Locate the cell with the specified text and output its (X, Y) center coordinate. 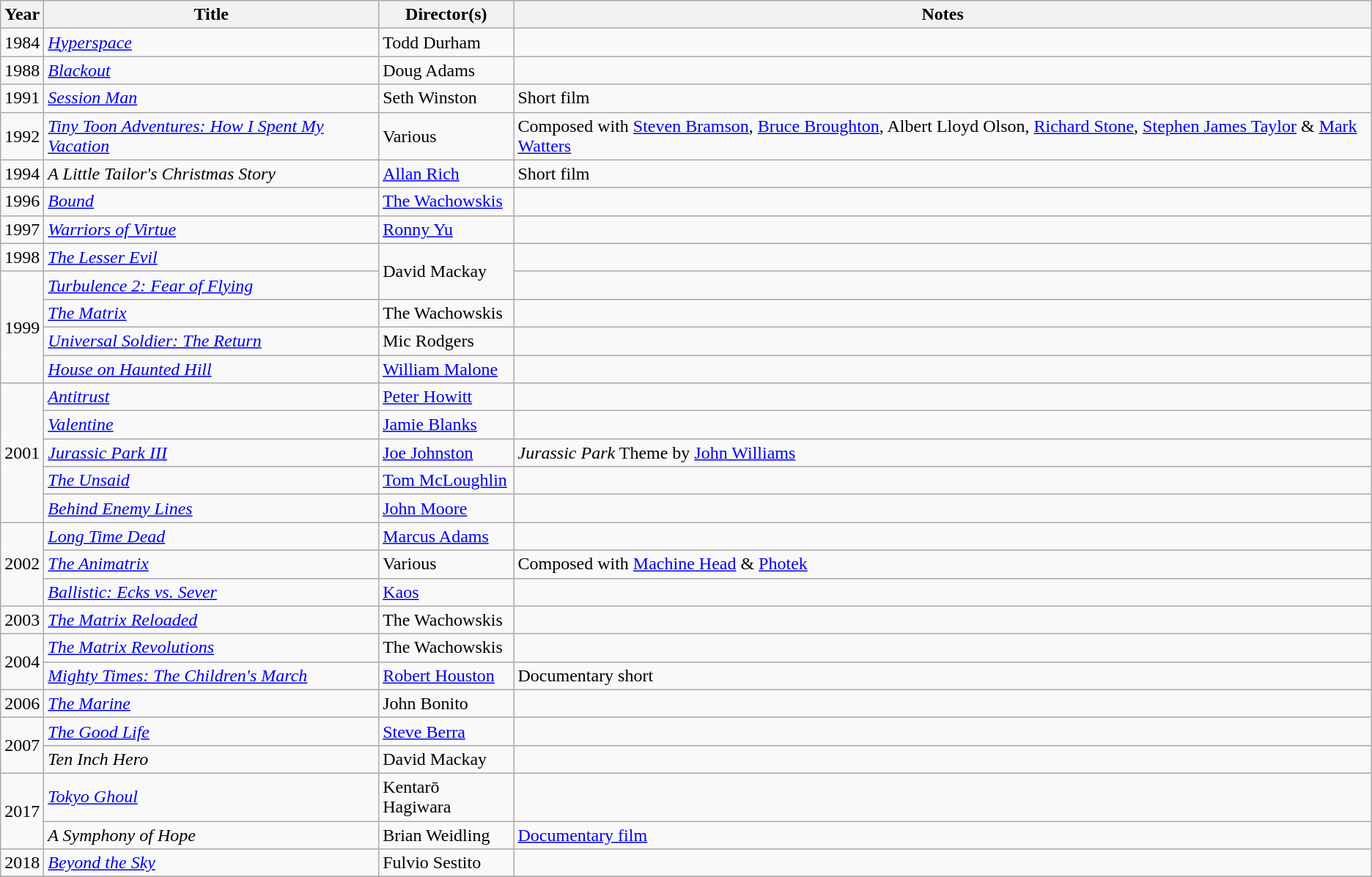
1997 (22, 229)
Ten Inch Hero (211, 759)
Behind Enemy Lines (211, 508)
Allan Rich (446, 174)
1988 (22, 70)
2018 (22, 863)
Universal Soldier: The Return (211, 341)
Tokyo Ghoul (211, 797)
Mighty Times: The Children's March (211, 676)
1999 (22, 327)
The Matrix (211, 313)
Warriors of Virtue (211, 229)
Todd Durham (446, 42)
Turbulence 2: Fear of Flying (211, 285)
2001 (22, 453)
Doug Adams (446, 70)
2007 (22, 745)
Documentary short (943, 676)
The Good Life (211, 731)
Tiny Toon Adventures: How I Spent My Vacation (211, 136)
Peter Howitt (446, 397)
1998 (22, 257)
Steve Berra (446, 731)
1992 (22, 136)
Year (22, 15)
The Marine (211, 703)
Jurassic Park III (211, 453)
William Malone (446, 369)
The Matrix Revolutions (211, 648)
Fulvio Sestito (446, 863)
A Symphony of Hope (211, 835)
Mic Rodgers (446, 341)
Marcus Adams (446, 536)
Notes (943, 15)
Brian Weidling (446, 835)
Composed with Machine Head & Photek (943, 564)
Seth Winston (446, 98)
Documentary film (943, 835)
Joe Johnston (446, 453)
1994 (22, 174)
Ronny Yu (446, 229)
Composed with Steven Bramson, Bruce Broughton, Albert Lloyd Olson, Richard Stone, Stephen James Taylor & Mark Watters (943, 136)
2004 (22, 662)
Ballistic: Ecks vs. Sever (211, 592)
The Unsaid (211, 481)
1996 (22, 201)
2002 (22, 564)
Bound (211, 201)
Valentine (211, 425)
Kentarō Hagiwara (446, 797)
The Lesser Evil (211, 257)
Robert Houston (446, 676)
Beyond the Sky (211, 863)
1991 (22, 98)
2003 (22, 620)
Hyperspace (211, 42)
House on Haunted Hill (211, 369)
Tom McLoughlin (446, 481)
The Animatrix (211, 564)
2006 (22, 703)
Jurassic Park Theme by John Williams (943, 453)
Jamie Blanks (446, 425)
Session Man (211, 98)
2017 (22, 810)
Long Time Dead (211, 536)
John Moore (446, 508)
Blackout (211, 70)
A Little Tailor's Christmas Story (211, 174)
John Bonito (446, 703)
Director(s) (446, 15)
Kaos (446, 592)
The Matrix Reloaded (211, 620)
Antitrust (211, 397)
Title (211, 15)
1984 (22, 42)
